Return (X, Y) of the center of cell containing provided text 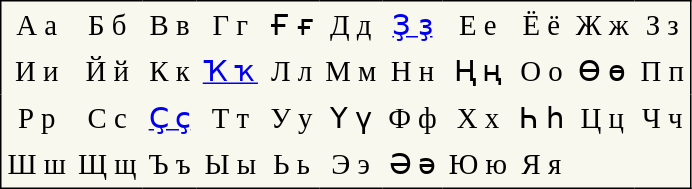
К к (169, 71)
Ҙ ҙ (412, 24)
Ц ц (602, 117)
Ж ж (602, 24)
Б б (107, 24)
О о (542, 71)
Е е (478, 24)
Ъ ъ (169, 164)
Ҫ ҫ (169, 117)
Э э (350, 164)
Ю ю (478, 164)
Ү ү (350, 117)
Д д (350, 24)
З з (663, 24)
Х х (478, 117)
С с (107, 117)
Ы ы (230, 164)
Я я (542, 164)
Т т (230, 117)
Ч ч (663, 117)
Ф ф (412, 117)
Л л (292, 71)
М м (350, 71)
У у (292, 117)
П п (663, 71)
Ь ь (292, 164)
Ё ё (542, 24)
Ң ң (478, 71)
Ә ә (412, 164)
Щ щ (107, 164)
Р р (36, 117)
В в (169, 24)
И и (36, 71)
Ө ө (602, 71)
Һ һ (542, 117)
Г г (230, 24)
А а (36, 24)
Ш ш (36, 164)
Й й (107, 71)
Ғ ғ (292, 24)
Ҡ ҡ (230, 71)
Н н (412, 71)
